Return (X, Y) of the center of cell containing provided text 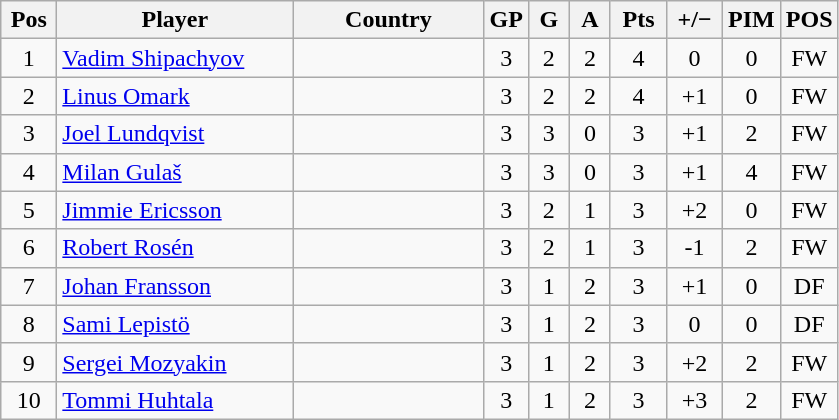
Linus Omark (175, 96)
8 (29, 324)
Joel Lundqvist (175, 134)
+/− (695, 20)
Vadim Shipachyov (175, 58)
Robert Rosén (175, 248)
POS (809, 20)
10 (29, 400)
Johan Fransson (175, 286)
9 (29, 362)
Player (175, 20)
A (590, 20)
7 (29, 286)
+3 (695, 400)
PIM (752, 20)
Pts (638, 20)
Tommi Huhtala (175, 400)
Sami Lepistö (175, 324)
Milan Gulaš (175, 172)
Pos (29, 20)
Country (388, 20)
6 (29, 248)
-1 (695, 248)
G (548, 20)
GP (506, 20)
5 (29, 210)
Jimmie Ericsson (175, 210)
Sergei Mozyakin (175, 362)
